Output the (X, Y) coordinate of the center of the cell containing the given text.  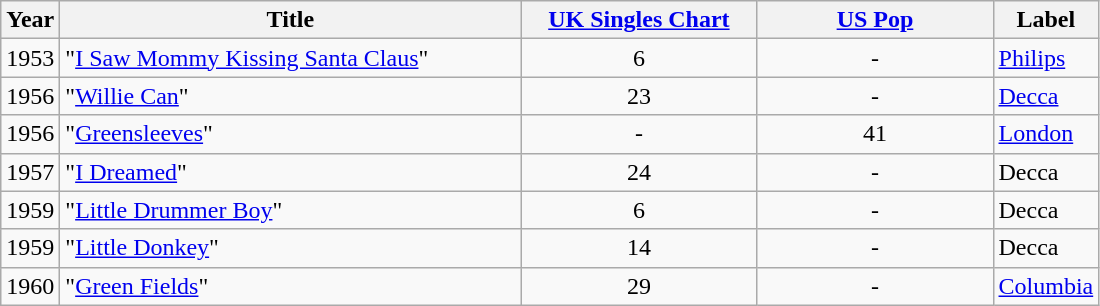
1960 (30, 286)
1957 (30, 172)
Philips (1046, 58)
14 (639, 248)
1953 (30, 58)
23 (639, 96)
"I Saw Mommy Kissing Santa Claus" (290, 58)
Title (290, 20)
24 (639, 172)
Year (30, 20)
29 (639, 286)
41 (875, 134)
London (1046, 134)
UK Singles Chart (639, 20)
"Little Donkey" (290, 248)
US Pop (875, 20)
"Green Fields" (290, 286)
"Little Drummer Boy" (290, 210)
Columbia (1046, 286)
"I Dreamed" (290, 172)
"Greensleeves" (290, 134)
"Willie Can" (290, 96)
Label (1046, 20)
